Extract the [X, Y] coordinate from the center of the cell holding the provided text.  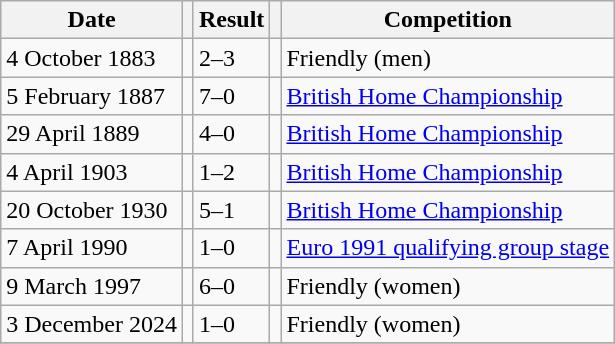
29 April 1889 [92, 134]
Date [92, 20]
20 October 1930 [92, 210]
7 April 1990 [92, 248]
5–1 [231, 210]
3 December 2024 [92, 324]
4 October 1883 [92, 58]
Result [231, 20]
1–2 [231, 172]
7–0 [231, 96]
4 April 1903 [92, 172]
4–0 [231, 134]
2–3 [231, 58]
6–0 [231, 286]
9 March 1997 [92, 286]
Competition [448, 20]
Friendly (men) [448, 58]
Euro 1991 qualifying group stage [448, 248]
5 February 1887 [92, 96]
